Capture the cell that displays the provided text and extract its (x, y) central coordinate. 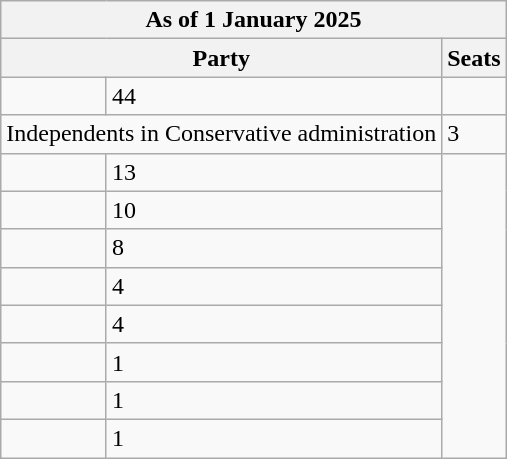
As of 1 January 2025 (254, 20)
Independents in Conservative administration (222, 134)
13 (274, 172)
Seats (474, 58)
10 (274, 210)
3 (474, 134)
44 (274, 96)
8 (274, 248)
Party (222, 58)
